Provide the [X, Y] coordinate of the cell's center where the given text is located.  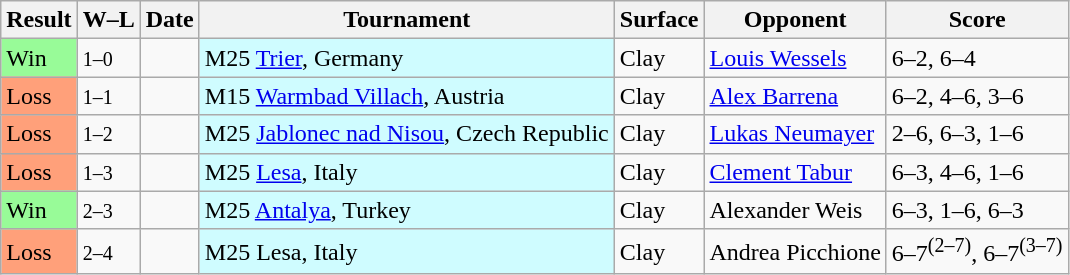
Result [39, 20]
6–3, 1–6, 6–3 [977, 210]
M25 Jablonec nad Nisou, Czech Republic [406, 134]
Louis Wessels [795, 58]
Alexander Weis [795, 210]
2–3 [108, 210]
1–0 [108, 58]
Tournament [406, 20]
1–3 [108, 172]
Andrea Picchione [795, 252]
1–2 [108, 134]
6–3, 4–6, 1–6 [977, 172]
Alex Barrena [795, 96]
Lukas Neumayer [795, 134]
1–1 [108, 96]
2–6, 6–3, 1–6 [977, 134]
W–L [108, 20]
M25 Antalya, Turkey [406, 210]
M25 Trier, Germany [406, 58]
Surface [659, 20]
6–7(2–7), 6–7(3–7) [977, 252]
M15 Warmbad Villach, Austria [406, 96]
Score [977, 20]
6–2, 4–6, 3–6 [977, 96]
Opponent [795, 20]
Date [170, 20]
Clement Tabur [795, 172]
2–4 [108, 252]
6–2, 6–4 [977, 58]
